Output the (x, y) coordinate of the center of the cell containing the given text.  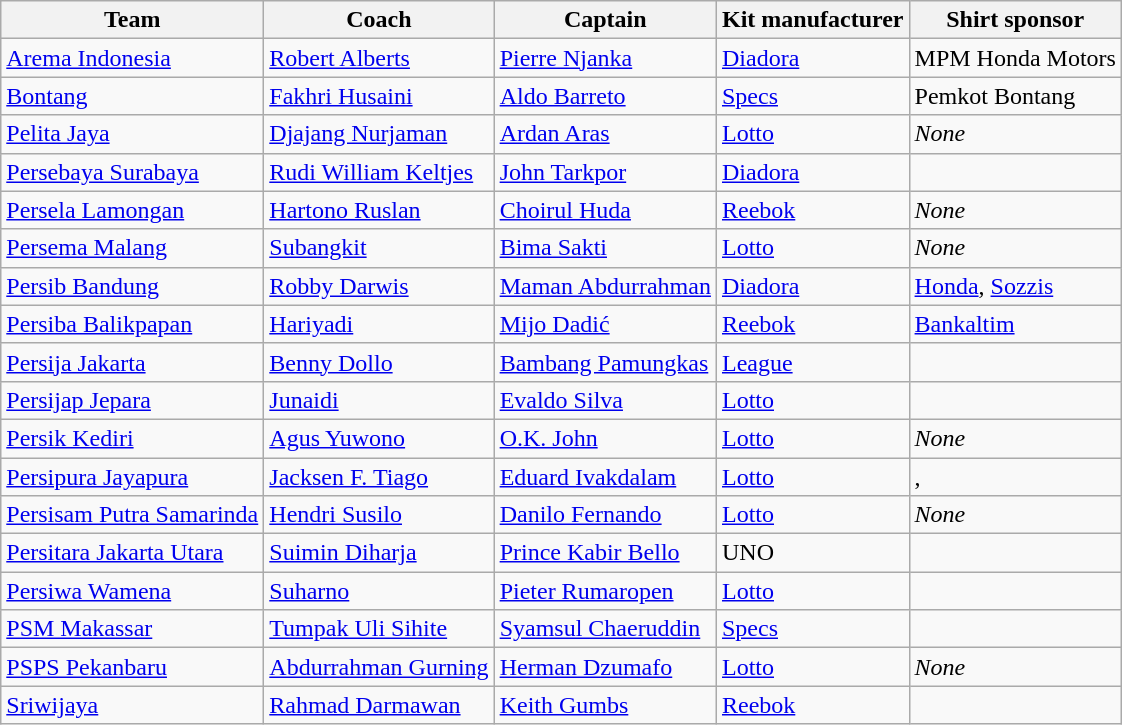
Honda, Sozzis (1015, 286)
Tumpak Uli Sihite (379, 629)
Choirul Huda (605, 210)
Eduard Ivakdalam (605, 477)
Pierre Njanka (605, 58)
Bima Sakti (605, 248)
Persisam Putra Samarinda (132, 515)
Persela Lamongan (132, 210)
Kit manufacturer (812, 20)
League (812, 362)
MPM Honda Motors (1015, 58)
Prince Kabir Bello (605, 553)
Sriwijaya (132, 705)
Shirt sponsor (1015, 20)
Bambang Pamungkas (605, 362)
, (1015, 477)
Persija Jakarta (132, 362)
Danilo Fernando (605, 515)
Persiwa Wamena (132, 591)
Rahmad Darmawan (379, 705)
Keith Gumbs (605, 705)
Pieter Rumaropen (605, 591)
Benny Dollo (379, 362)
Persema Malang (132, 248)
Rudi William Keltjes (379, 172)
Syamsul Chaeruddin (605, 629)
Persib Bandung (132, 286)
Mijo Dadić (605, 324)
Persipura Jayapura (132, 477)
Bankaltim (1015, 324)
Bontang (132, 96)
Pelita Jaya (132, 134)
Persiba Balikpapan (132, 324)
Evaldo Silva (605, 400)
Fakhri Husaini (379, 96)
O.K. John (605, 438)
PSPS Pekanbaru (132, 667)
Subangkit (379, 248)
Persitara Jakarta Utara (132, 553)
Arema Indonesia (132, 58)
Persebaya Surabaya (132, 172)
Jacksen F. Tiago (379, 477)
John Tarkpor (605, 172)
Robert Alberts (379, 58)
Persijap Jepara (132, 400)
Herman Dzumafo (605, 667)
Abdurrahman Gurning (379, 667)
Persik Kediri (132, 438)
Suharno (379, 591)
Djajang Nurjaman (379, 134)
Team (132, 20)
Pemkot Bontang (1015, 96)
Junaidi (379, 400)
Agus Yuwono (379, 438)
PSM Makassar (132, 629)
Captain (605, 20)
Maman Abdurrahman (605, 286)
Hartono Ruslan (379, 210)
Suimin Diharja (379, 553)
UNO (812, 553)
Hariyadi (379, 324)
Coach (379, 20)
Hendri Susilo (379, 515)
Ardan Aras (605, 134)
Robby Darwis (379, 286)
Aldo Barreto (605, 96)
